Return the [x, y] coordinate for the center point of the cell that contains the specified text.  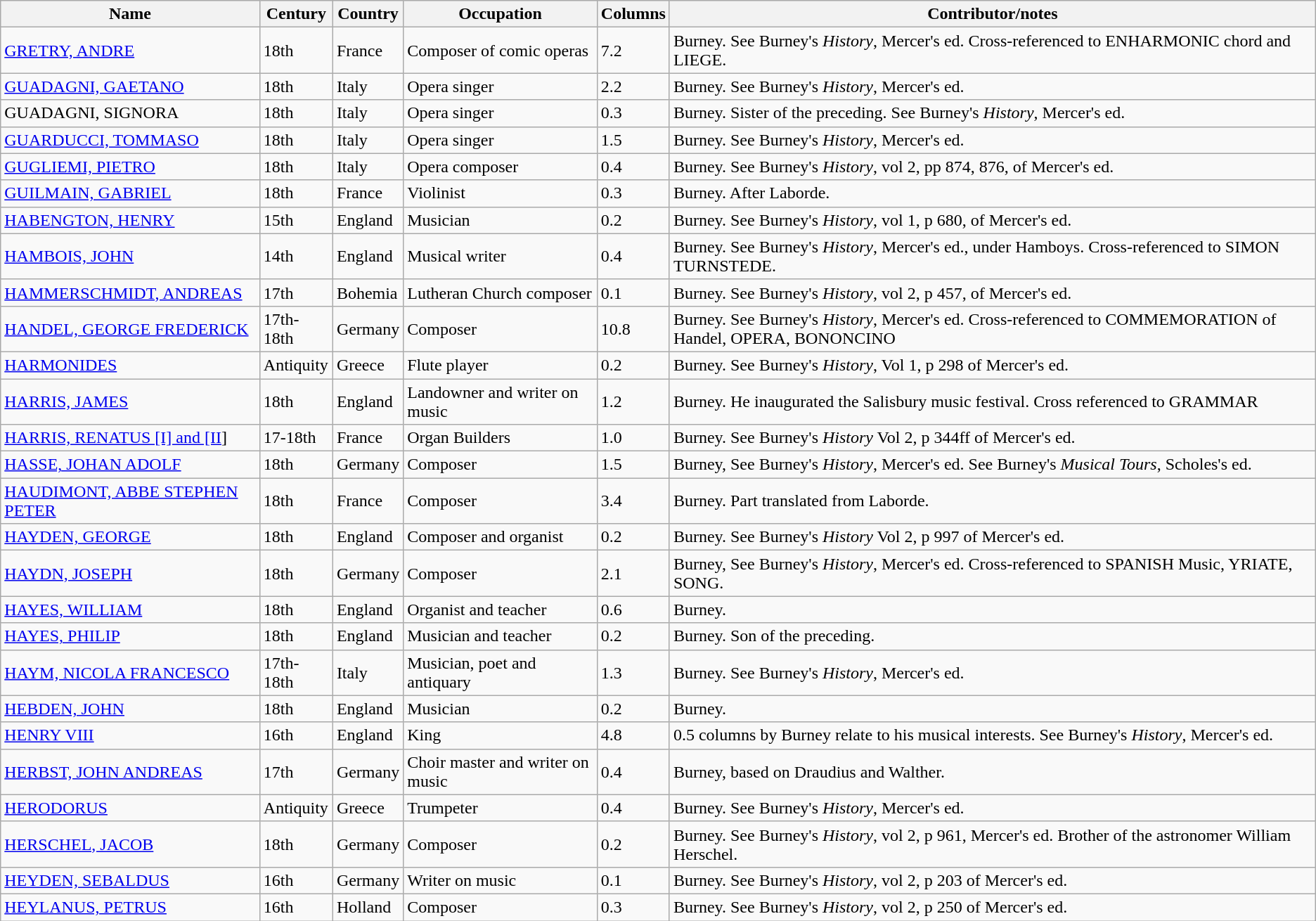
HEYDEN, SEBALDUS [131, 880]
Lutheran Church composer [501, 292]
Burney. See Burney's History, vol 2, pp 874, 876, of Mercer's ed. [993, 167]
Burney. See Burney's History, vol 2, p 203 of Mercer's ed. [993, 880]
Choir master and writer on music [501, 772]
Contributor/notes [993, 14]
Burney. Part translated from Laborde. [993, 501]
GUADAGNI, SIGNORA [131, 113]
HERODORUS [131, 808]
Occupation [501, 14]
Name [131, 14]
Trumpeter [501, 808]
7.2 [633, 51]
3.4 [633, 501]
Burney. See Burney's History, Mercer's ed. Cross-referenced to ENHARMONIC chord and LIEGE. [993, 51]
HARRIS, RENATUS [I] and [II] [131, 438]
Musical writer [501, 256]
GUARDUCCI, TOMMASO [131, 140]
Composer of comic operas [501, 51]
Burney. He inaugurated the Salisbury music festival. Cross referenced to GRAMMAR [993, 401]
1.0 [633, 438]
HAMMERSCHMIDT, ANDREAS [131, 292]
10.8 [633, 329]
Bohemia [368, 292]
HAYM, NICOLA FRANCESCO [131, 672]
Holland [368, 907]
GUILMAIN, GABRIEL [131, 193]
Burney. After Laborde. [993, 193]
Burney, See Burney's History, Mercer's ed. Cross-referenced to SPANISH Music, YRIATE, SONG. [993, 574]
2.2 [633, 86]
GUADAGNI, GAETANO [131, 86]
Musician, poet and antiquary [501, 672]
1.3 [633, 672]
Organ Builders [501, 438]
Burney, based on Draudius and Walther. [993, 772]
0.6 [633, 610]
HENRY VIII [131, 735]
15th [296, 220]
Country [368, 14]
HANDEL, GEORGE FREDERICK [131, 329]
Violinist [501, 193]
Writer on music [501, 880]
0.5 columns by Burney relate to his musical interests. See Burney's History, Mercer's ed. [993, 735]
HEYLANUS, PETRUS [131, 907]
Composer and organist [501, 537]
2.1 [633, 574]
Flute player [501, 365]
Burney. See Burney's History, Mercer's ed., under Hamboys. Cross-referenced to SIMON TURNSTEDE. [993, 256]
Opera composer [501, 167]
HAUDIMONT, ABBE STEPHEN PETER [131, 501]
17-18th [296, 438]
Burney. See Burney's History, vol 2, p 457, of Mercer's ed. [993, 292]
HARRIS, JAMES [131, 401]
GUGLIEMI, PIETRO [131, 167]
HARMONIDES [131, 365]
Burney. See Burney's History Vol 2, p 344ff of Mercer's ed. [993, 438]
Burney. See Burney's History Vol 2, p 997 of Mercer's ed. [993, 537]
Burney, See Burney's History, Mercer's ed. See Burney's Musical Tours, Scholes's ed. [993, 465]
Burney. See Burney's History, Mercer's ed. Cross-referenced to COMMEMORATION of Handel, OPERA, BONONCINO [993, 329]
Columns [633, 14]
HERSCHEL, JACOB [131, 844]
14th [296, 256]
GRETRY, ANDRE [131, 51]
Landowner and writer on music [501, 401]
HABENGTON, HENRY [131, 220]
Burney. See Burney's History, vol 2, p 961, Mercer's ed. Brother of the astronomer William Herschel. [993, 844]
HAMBOIS, JOHN [131, 256]
HAYDEN, GEORGE [131, 537]
HEBDEN, JOHN [131, 709]
Burney. See Burney's History, vol 1, p 680, of Mercer's ed. [993, 220]
HASSE, JOHAN ADOLF [131, 465]
HERBST, JOHN ANDREAS [131, 772]
Burney. See Burney's History, Vol 1, p 298 of Mercer's ed. [993, 365]
King [501, 735]
HAYES, PHILIP [131, 636]
Burney. Son of the preceding. [993, 636]
1.2 [633, 401]
Century [296, 14]
Burney. See Burney's History, vol 2, p 250 of Mercer's ed. [993, 907]
Organist and teacher [501, 610]
HAYDN, JOSEPH [131, 574]
HAYES, WILLIAM [131, 610]
Burney. Sister of the preceding. See Burney's History, Mercer's ed. [993, 113]
Musician and teacher [501, 636]
4.8 [633, 735]
